Return [x, y] of the center of cell containing provided text 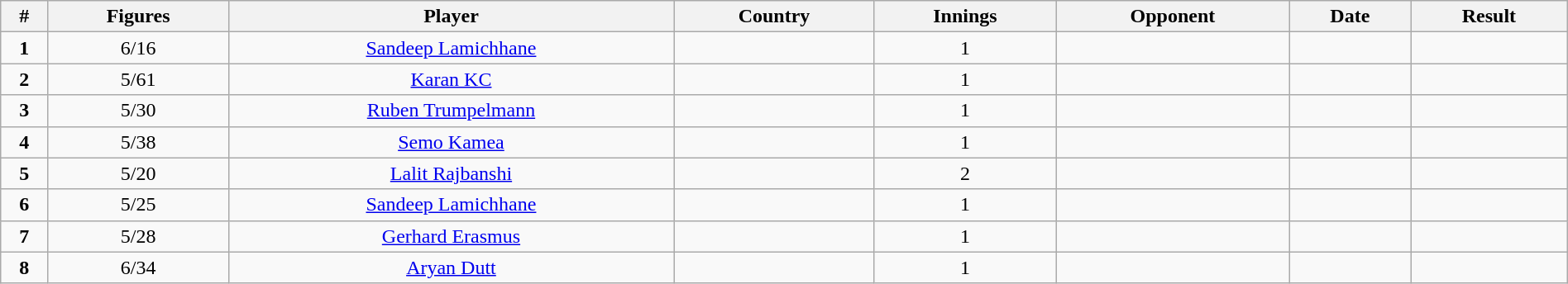
Ruben Trumpelmann [451, 111]
5/38 [138, 142]
6/34 [138, 267]
# [25, 17]
Country [774, 17]
3 [25, 111]
5 [25, 173]
Result [1489, 17]
Lalit Rajbanshi [451, 173]
Karan KC [451, 79]
8 [25, 267]
5/20 [138, 173]
Figures [138, 17]
7 [25, 236]
4 [25, 142]
Aryan Dutt [451, 267]
Opponent [1173, 17]
6/16 [138, 48]
Innings [964, 17]
6 [25, 205]
5/61 [138, 79]
Date [1350, 17]
Gerhard Erasmus [451, 236]
Player [451, 17]
Semo Kamea [451, 142]
5/30 [138, 111]
5/28 [138, 236]
5/25 [138, 205]
